Pinpoint the cell where the given text exists, returning its (x, y) midpoint coordinate. 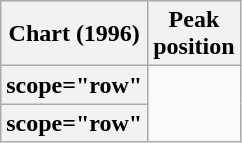
Chart (1996) (74, 34)
Peakposition (194, 34)
